Output the [x, y] coordinate of the center of the cell containing the given text.  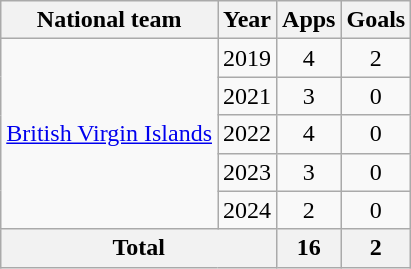
National team [110, 20]
Apps [309, 20]
2023 [248, 172]
16 [309, 248]
Year [248, 20]
2024 [248, 210]
2019 [248, 58]
British Virgin Islands [110, 134]
Total [139, 248]
2022 [248, 134]
2021 [248, 96]
Goals [376, 20]
